Extract the [x, y] coordinate from the center of the cell holding the provided text.  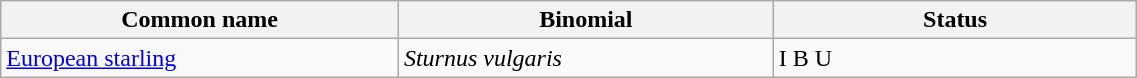
I B U [955, 58]
European starling [200, 58]
Sturnus vulgaris [586, 58]
Status [955, 20]
Binomial [586, 20]
Common name [200, 20]
